Determine the [X, Y] coordinate at the center of the cell enclosing the given text.  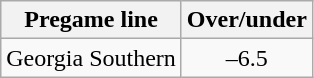
Pregame line [92, 20]
Georgia Southern [92, 58]
–6.5 [246, 58]
Over/under [246, 20]
